Return the [X, Y] coordinate for the center point of the cell that contains the specified text.  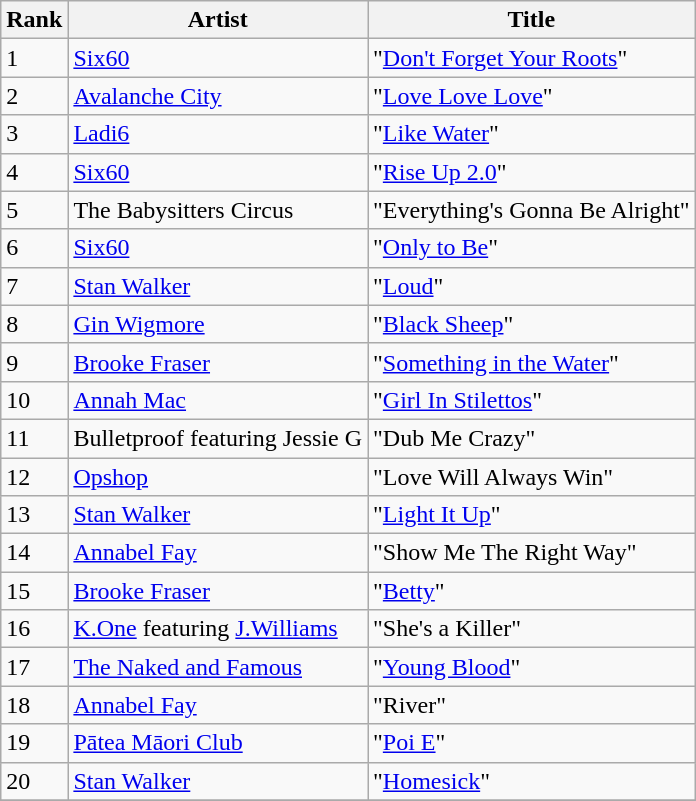
11 [34, 438]
"Something in the Water" [532, 362]
Title [532, 20]
10 [34, 400]
13 [34, 515]
Ladi6 [218, 134]
18 [34, 705]
20 [34, 781]
"Girl In Stilettos" [532, 400]
17 [34, 667]
"Betty" [532, 591]
Pātea Māori Club [218, 743]
Annah Mac [218, 400]
Gin Wigmore [218, 324]
Rank [34, 20]
4 [34, 172]
The Babysitters Circus [218, 210]
"Loud" [532, 286]
"Love Love Love" [532, 96]
Avalanche City [218, 96]
"River" [532, 705]
3 [34, 134]
6 [34, 248]
"Rise Up 2.0" [532, 172]
14 [34, 553]
"Show Me The Right Way" [532, 553]
8 [34, 324]
"Everything's Gonna Be Alright" [532, 210]
2 [34, 96]
Opshop [218, 477]
5 [34, 210]
"Don't Forget Your Roots" [532, 58]
16 [34, 629]
"Only to Be" [532, 248]
Artist [218, 20]
"Homesick" [532, 781]
"Black Sheep" [532, 324]
12 [34, 477]
"Light It Up" [532, 515]
19 [34, 743]
Bulletproof featuring Jessie G [218, 438]
7 [34, 286]
"Poi E" [532, 743]
15 [34, 591]
1 [34, 58]
The Naked and Famous [218, 667]
"She's a Killer" [532, 629]
9 [34, 362]
"Love Will Always Win" [532, 477]
"Young Blood" [532, 667]
K.One featuring J.Williams [218, 629]
"Like Water" [532, 134]
"Dub Me Crazy" [532, 438]
